Return the (x, y) coordinate for the center point of the cell that contains the specified text.  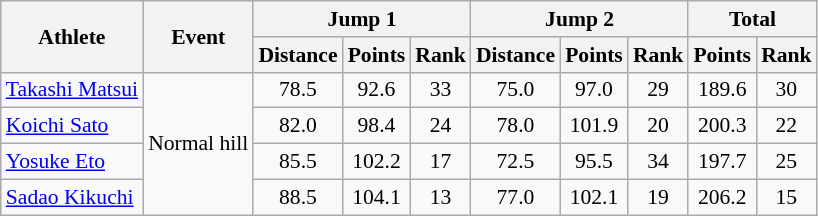
Athlete (72, 36)
34 (658, 162)
197.7 (722, 162)
Sadao Kikuchi (72, 197)
Event (198, 36)
Takashi Matsui (72, 90)
20 (658, 126)
206.2 (722, 197)
30 (786, 90)
29 (658, 90)
Normal hill (198, 143)
92.6 (377, 90)
97.0 (594, 90)
22 (786, 126)
189.6 (722, 90)
15 (786, 197)
82.0 (298, 126)
Yosuke Eto (72, 162)
102.2 (377, 162)
17 (440, 162)
88.5 (298, 197)
77.0 (516, 197)
25 (786, 162)
78.0 (516, 126)
13 (440, 197)
101.9 (594, 126)
98.4 (377, 126)
Koichi Sato (72, 126)
19 (658, 197)
85.5 (298, 162)
Jump 1 (362, 19)
78.5 (298, 90)
95.5 (594, 162)
72.5 (516, 162)
200.3 (722, 126)
Jump 2 (580, 19)
33 (440, 90)
75.0 (516, 90)
102.1 (594, 197)
104.1 (377, 197)
24 (440, 126)
Total (752, 19)
